Scan for the cell matching the given text and deliver its (X, Y) coordinate at center. 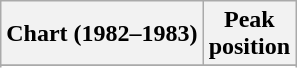
Chart (1982–1983) (102, 34)
Peakposition (249, 34)
